Locate the cell with the specified text and output its [X, Y] center coordinate. 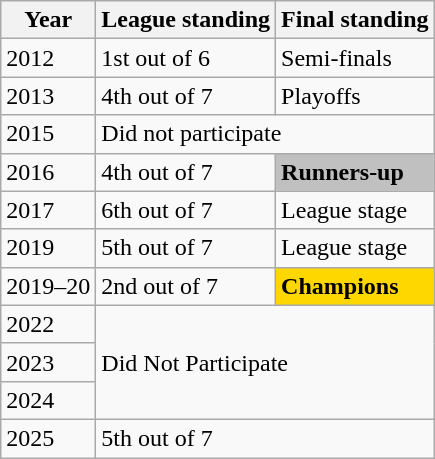
2022 [48, 324]
2012 [48, 58]
Did Not Participate [265, 362]
2016 [48, 172]
2025 [48, 438]
Runners-up [355, 172]
2nd out of 7 [186, 286]
2017 [48, 210]
Semi-finals [355, 58]
Playoffs [355, 96]
2019 [48, 248]
2024 [48, 400]
Champions [355, 286]
Year [48, 20]
2013 [48, 96]
2019–20 [48, 286]
League standing [186, 20]
2023 [48, 362]
Final standing [355, 20]
2015 [48, 134]
1st out of 6 [186, 58]
Did not participate [265, 134]
6th out of 7 [186, 210]
